Detect which cell encompasses the target text, then output its (X, Y) center coordinate. 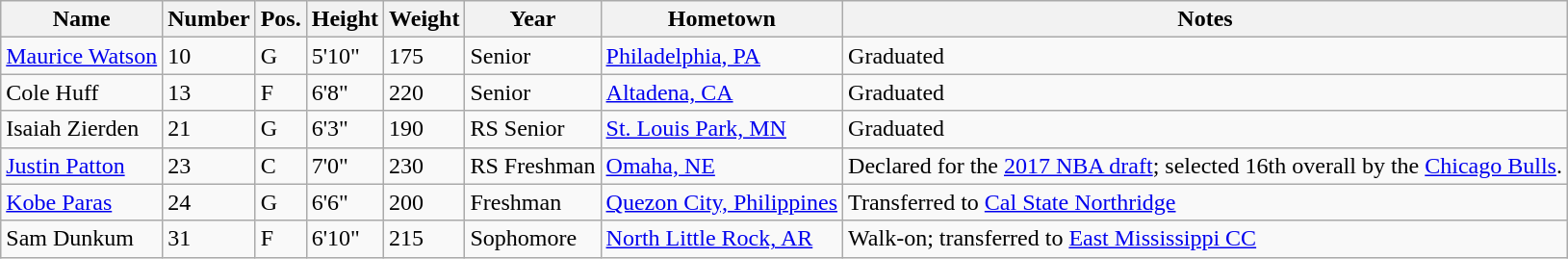
Pos. (281, 19)
Year (533, 19)
Weight (424, 19)
RS Senior (533, 129)
Declared for the 2017 NBA draft; selected 16th overall by the Chicago Bulls. (1205, 166)
190 (424, 129)
200 (424, 202)
31 (209, 239)
RS Freshman (533, 166)
St. Louis Park, MN (722, 129)
North Little Rock, AR (722, 239)
Quezon City, Philippines (722, 202)
13 (209, 92)
Altadena, CA (722, 92)
Isaiah Zierden (82, 129)
Maurice Watson (82, 56)
Number (209, 19)
24 (209, 202)
C (281, 166)
230 (424, 166)
5'10" (345, 56)
Omaha, NE (722, 166)
Walk-on; transferred to East Mississippi CC (1205, 239)
Notes (1205, 19)
Name (82, 19)
Height (345, 19)
6'6" (345, 202)
175 (424, 56)
Sam Dunkum (82, 239)
21 (209, 129)
Kobe Paras (82, 202)
Philadelphia, PA (722, 56)
6'8" (345, 92)
Hometown (722, 19)
215 (424, 239)
Sophomore (533, 239)
Justin Patton (82, 166)
6'3" (345, 129)
Cole Huff (82, 92)
Transferred to Cal State Northridge (1205, 202)
23 (209, 166)
6'10" (345, 239)
10 (209, 56)
220 (424, 92)
7'0" (345, 166)
Freshman (533, 202)
